Return the [x, y] coordinate for the center point of the cell that contains the specified text.  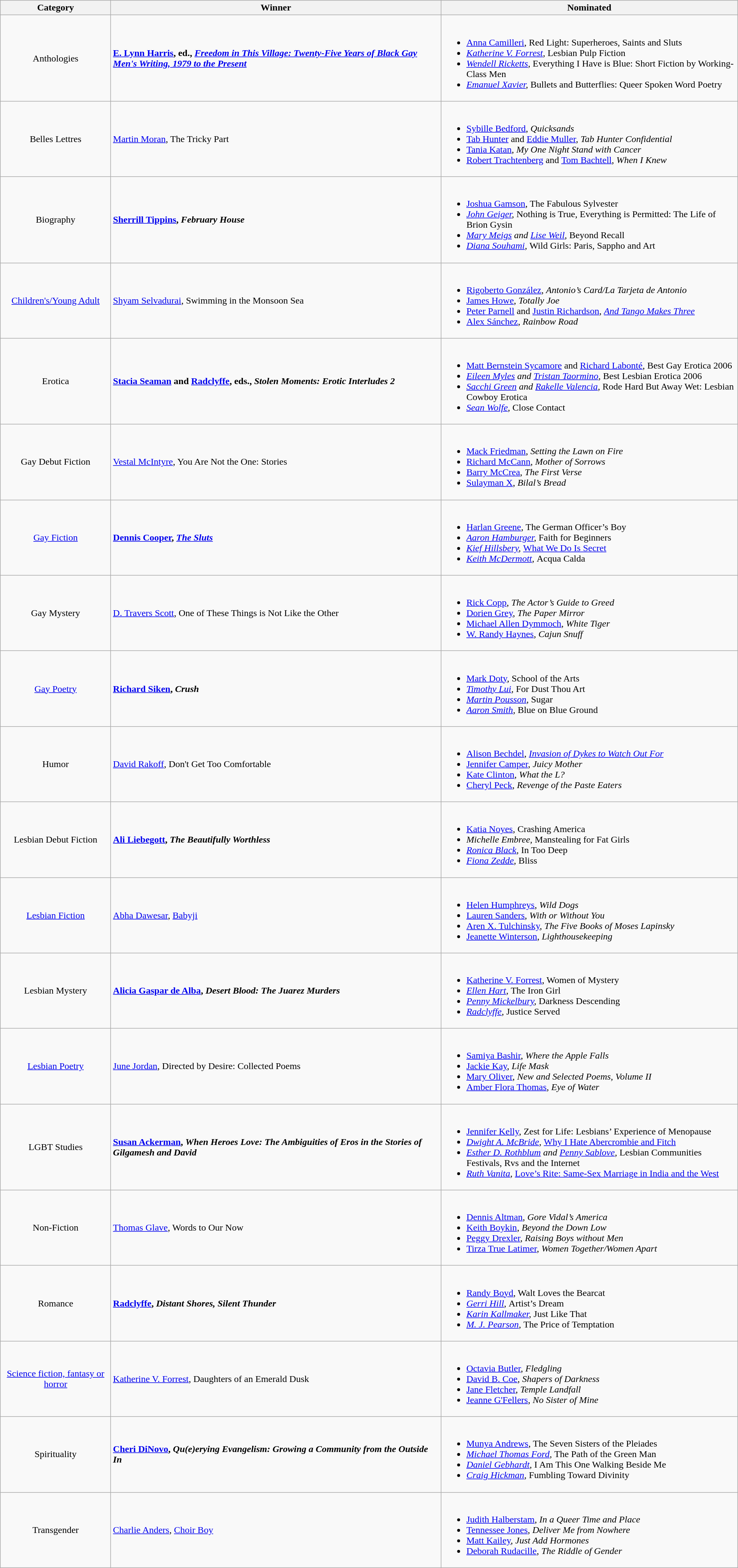
Thomas Glave, Words to Our Now [276, 1228]
Ali Liebegott, The Beautifully Worthless [276, 839]
Transgender [56, 1530]
Samiya Bashir, Where the Apple FallsJackie Kay, Life MaskMary Oliver, New and Selected Poems, Volume IIAmber Flora Thomas, Eye of Water [589, 1066]
Mack Friedman, Setting the Lawn on FireRichard McCann, Mother of SorrowsBarry McCrea, The First VerseSulayman X, Bilal’s Bread [589, 462]
Rick Copp, The Actor’s Guide to GreedDorien Grey, The Paper MirrorMichael Allen Dymmoch, White TigerW. Randy Haynes, Cajun Snuff [589, 613]
Susan Ackerman, When Heroes Love: The Ambiguities of Eros in the Stories of Gilgamesh and David [276, 1147]
Stacia Seaman and Radclyffe, eds., Stolen Moments: Erotic Interludes 2 [276, 381]
Randy Boyd, Walt Loves the BearcatGerri Hill, Artist’s DreamKarin Kallmaker, Just Like ThatM. J. Pearson, The Price of Temptation [589, 1303]
Harlan Greene, The German Officer’s BoyAaron Hamburger, Faith for BeginnersKief Hillsbery, What We Do Is SecretKeith McDermott, Acqua Calda [589, 537]
Octavia Butler, FledglingDavid B. Coe, Shapers of DarknessJane Fletcher, Temple LandfallJeanne G'Fellers, No Sister of Mine [589, 1379]
Erotica [56, 381]
Winner [276, 8]
Vestal McIntyre, You Are Not the One: Stories [276, 462]
Children's/Young Adult [56, 300]
Gay Debut Fiction [56, 462]
Romance [56, 1303]
Sherrill Tippins, February House [276, 219]
Lesbian Debut Fiction [56, 839]
David Rakoff, Don't Get Too Comfortable [276, 764]
Gay Poetry [56, 688]
Humor [56, 764]
Category [56, 8]
Charlie Anders, Choir Boy [276, 1530]
Lesbian Poetry [56, 1066]
Anthologies [56, 58]
Abha Dawesar, Babyji [276, 915]
Katia Noyes, Crashing AmericaMichelle Embree, Manstealing for Fat GirlsRonica Black, In Too DeepFiona Zedde, Bliss [589, 839]
Lesbian Mystery [56, 991]
Nominated [589, 8]
June Jordan, Directed by Desire: Collected Poems [276, 1066]
LGBT Studies [56, 1147]
Katherine V. Forrest, Women of MysteryEllen Hart, The Iron GirlPenny Mickelbury, Darkness DescendingRadclyffe, Justice Served [589, 991]
Alison Bechdel, Invasion of Dykes to Watch Out ForJennifer Camper, Juicy MotherKate Clinton, What the L?Cheryl Peck, Revenge of the Paste Eaters [589, 764]
Lesbian Fiction [56, 915]
Science fiction, fantasy or horror [56, 1379]
Cheri DiNovo, Qu(e)erying Evangelism: Growing a Community from the Outside In [276, 1454]
Spirituality [56, 1454]
D. Travers Scott, One of These Things is Not Like the Other [276, 613]
E. Lynn Harris, ed., Freedom in This Village: Twenty-Five Years of Black Gay Men's Writing, 1979 to the Present [276, 58]
Biography [56, 219]
Dennis Cooper, The Sluts [276, 537]
Belles Lettres [56, 139]
Katherine V. Forrest, Daughters of an Emerald Dusk [276, 1379]
Richard Siken, Crush [276, 688]
Non-Fiction [56, 1228]
Radclyffe, Distant Shores, Silent Thunder [276, 1303]
Mark Doty, School of the ArtsTimothy Lui, For Dust Thou ArtMartin Pousson, SugarAaron Smith, Blue on Blue Ground [589, 688]
Shyam Selvadurai, Swimming in the Monsoon Sea [276, 300]
Martin Moran, The Tricky Part [276, 139]
Gay Mystery [56, 613]
Alicia Gaspar de Alba, Desert Blood: The Juarez Murders [276, 991]
Gay Fiction [56, 537]
